From the cell containing the given text, extract its center point as [x, y] coordinate. 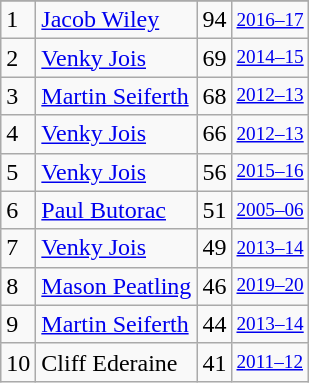
49 [214, 248]
2 [18, 58]
44 [214, 324]
6 [18, 210]
9 [18, 324]
Paul Butorac [116, 210]
7 [18, 248]
51 [214, 210]
56 [214, 172]
2005–06 [270, 210]
66 [214, 134]
41 [214, 362]
94 [214, 20]
8 [18, 286]
3 [18, 96]
Mason Peatling [116, 286]
2016–17 [270, 20]
4 [18, 134]
2011–12 [270, 362]
2019–20 [270, 286]
46 [214, 286]
2014–15 [270, 58]
1 [18, 20]
69 [214, 58]
Cliff Ederaine [116, 362]
10 [18, 362]
2015–16 [270, 172]
68 [214, 96]
5 [18, 172]
Jacob Wiley [116, 20]
